Provide the (X, Y) coordinate of the cell's center where the given text is located.  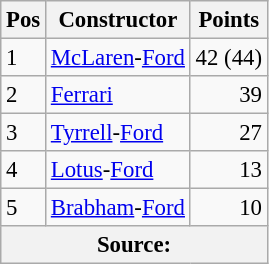
Brabham-Ford (118, 208)
Lotus-Ford (118, 170)
42 (44) (228, 58)
5 (24, 208)
3 (24, 133)
Pos (24, 20)
10 (228, 208)
Tyrrell-Ford (118, 133)
Constructor (118, 20)
4 (24, 170)
Points (228, 20)
Source: (134, 245)
27 (228, 133)
2 (24, 95)
13 (228, 170)
McLaren-Ford (118, 58)
39 (228, 95)
1 (24, 58)
Ferrari (118, 95)
